Extract the [X, Y] coordinate from the center of the cell holding the provided text.  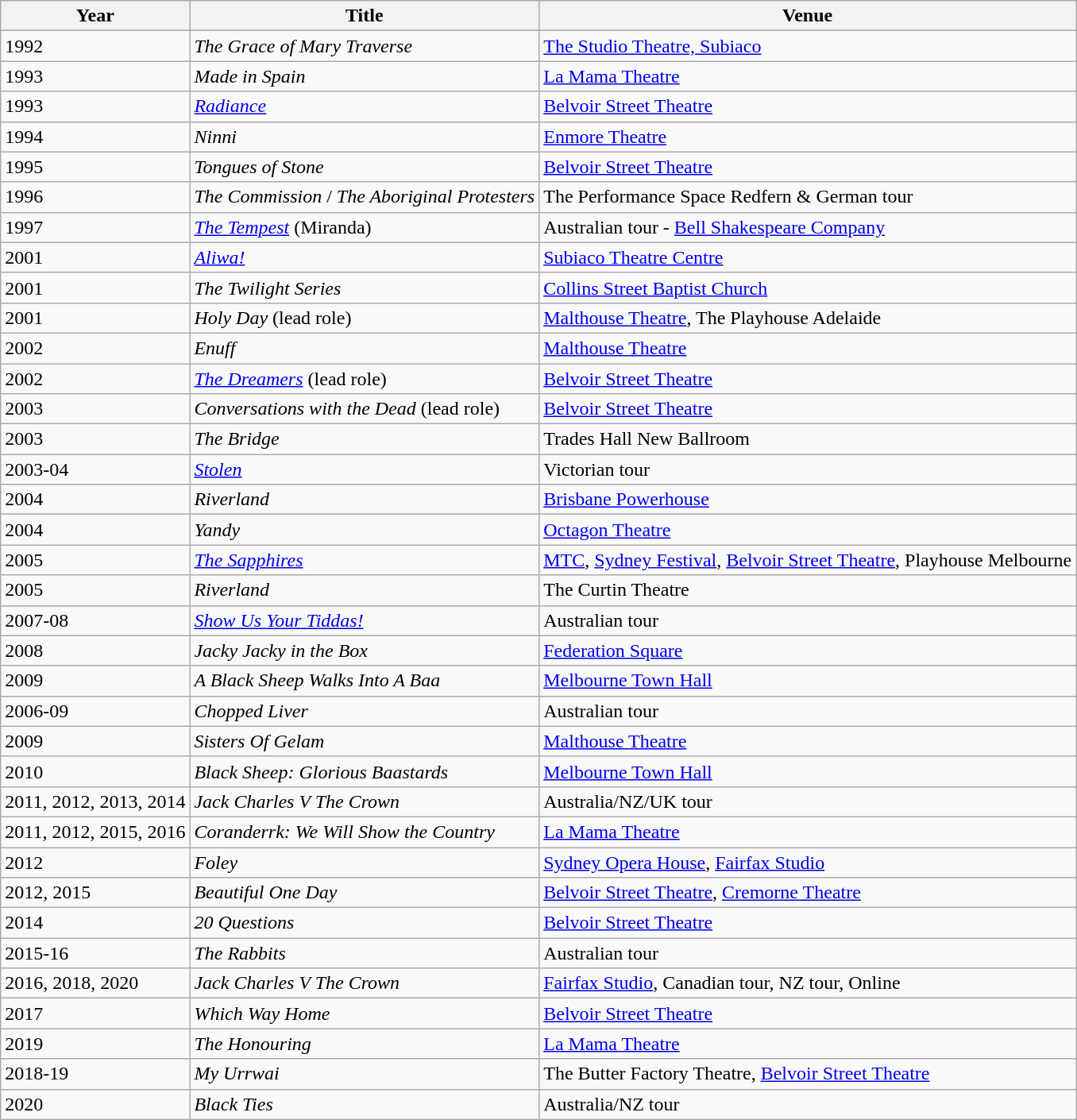
MTC, Sydney Festival, Belvoir Street Theatre, Playhouse Melbourne [808, 560]
Aliwa! [365, 257]
2014 [95, 923]
Sisters Of Gelam [365, 741]
2017 [95, 1014]
Australian tour - Bell Shakespeare Company [808, 227]
1995 [95, 167]
1992 [95, 46]
Chopped Liver [365, 711]
Australia/NZ/UK tour [808, 801]
Collins Street Baptist Church [808, 288]
Australia/NZ tour [808, 1104]
Coranderrk: We Will Show the Country [365, 832]
1996 [95, 197]
The Butter Factory Theatre, Belvoir Street Theatre [808, 1074]
Black Ties [365, 1104]
Fairfax Studio, Canadian tour, NZ tour, Online [808, 983]
The Curtin Theatre [808, 590]
2010 [95, 771]
Victorian tour [808, 469]
2008 [95, 651]
Black Sheep: Glorious Baastards [365, 771]
20 Questions [365, 923]
The Grace of Mary Traverse [365, 46]
2016, 2018, 2020 [95, 983]
The Performance Space Redfern & German tour [808, 197]
Octagon Theatre [808, 530]
Enmore Theatre [808, 137]
Foley [365, 862]
2003-04 [95, 469]
2020 [95, 1104]
The Studio Theatre, Subiaco [808, 46]
Malthouse Theatre, The Playhouse Adelaide [808, 318]
1997 [95, 227]
Title [365, 16]
The Rabbits [365, 953]
Beautiful One Day [365, 893]
Sydney Opera House, Fairfax Studio [808, 862]
Holy Day (lead role) [365, 318]
Year [95, 16]
My Urrwai [365, 1074]
Made in Spain [365, 76]
2007-08 [95, 620]
1994 [95, 137]
2019 [95, 1044]
Show Us Your Tiddas! [365, 620]
2015-16 [95, 953]
Brisbane Powerhouse [808, 500]
Conversations with the Dead (lead role) [365, 409]
The Honouring [365, 1044]
Venue [808, 16]
The Tempest (Miranda) [365, 227]
Yandy [365, 530]
2011, 2012, 2015, 2016 [95, 832]
Jacky Jacky in the Box [365, 651]
The Dreamers (lead role) [365, 379]
Subiaco Theatre Centre [808, 257]
Tongues of Stone [365, 167]
Enuff [365, 348]
The Bridge [365, 439]
Stolen [365, 469]
The Twilight Series [365, 288]
2011, 2012, 2013, 2014 [95, 801]
Ninni [365, 137]
Which Way Home [365, 1014]
A Black Sheep Walks Into A Baa [365, 681]
2012, 2015 [95, 893]
Radiance [365, 106]
2018-19 [95, 1074]
The Commission / The Aboriginal Protesters [365, 197]
Federation Square [808, 651]
2006-09 [95, 711]
2012 [95, 862]
Belvoir Street Theatre, Cremorne Theatre [808, 893]
The Sapphires [365, 560]
Trades Hall New Ballroom [808, 439]
